Provide the [x, y] coordinate of the cell's center where the given text is located.  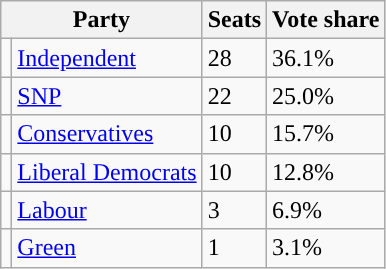
28 [234, 58]
Independent [107, 58]
Party [102, 20]
15.7% [326, 134]
3 [234, 210]
22 [234, 96]
12.8% [326, 172]
Seats [234, 20]
25.0% [326, 96]
36.1% [326, 58]
Labour [107, 210]
Green [107, 248]
Conservatives [107, 134]
3.1% [326, 248]
6.9% [326, 210]
Vote share [326, 20]
Liberal Democrats [107, 172]
1 [234, 248]
SNP [107, 96]
